Search for the cell housing the specified text and yield its (x, y) center coordinate. 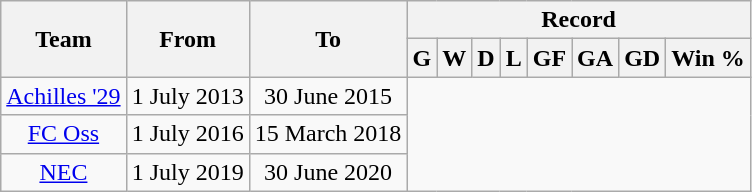
1 July 2016 (188, 134)
W (454, 58)
G (422, 58)
Record (578, 20)
15 March 2018 (328, 134)
30 June 2020 (328, 172)
GF (549, 58)
GD (642, 58)
FC Oss (64, 134)
1 July 2019 (188, 172)
To (328, 39)
30 June 2015 (328, 96)
D (486, 58)
Team (64, 39)
NEC (64, 172)
Achilles '29 (64, 96)
1 July 2013 (188, 96)
L (514, 58)
GA (596, 58)
From (188, 39)
Win % (708, 58)
